Determine the (X, Y) coordinate at the center of the cell enclosing the given text.  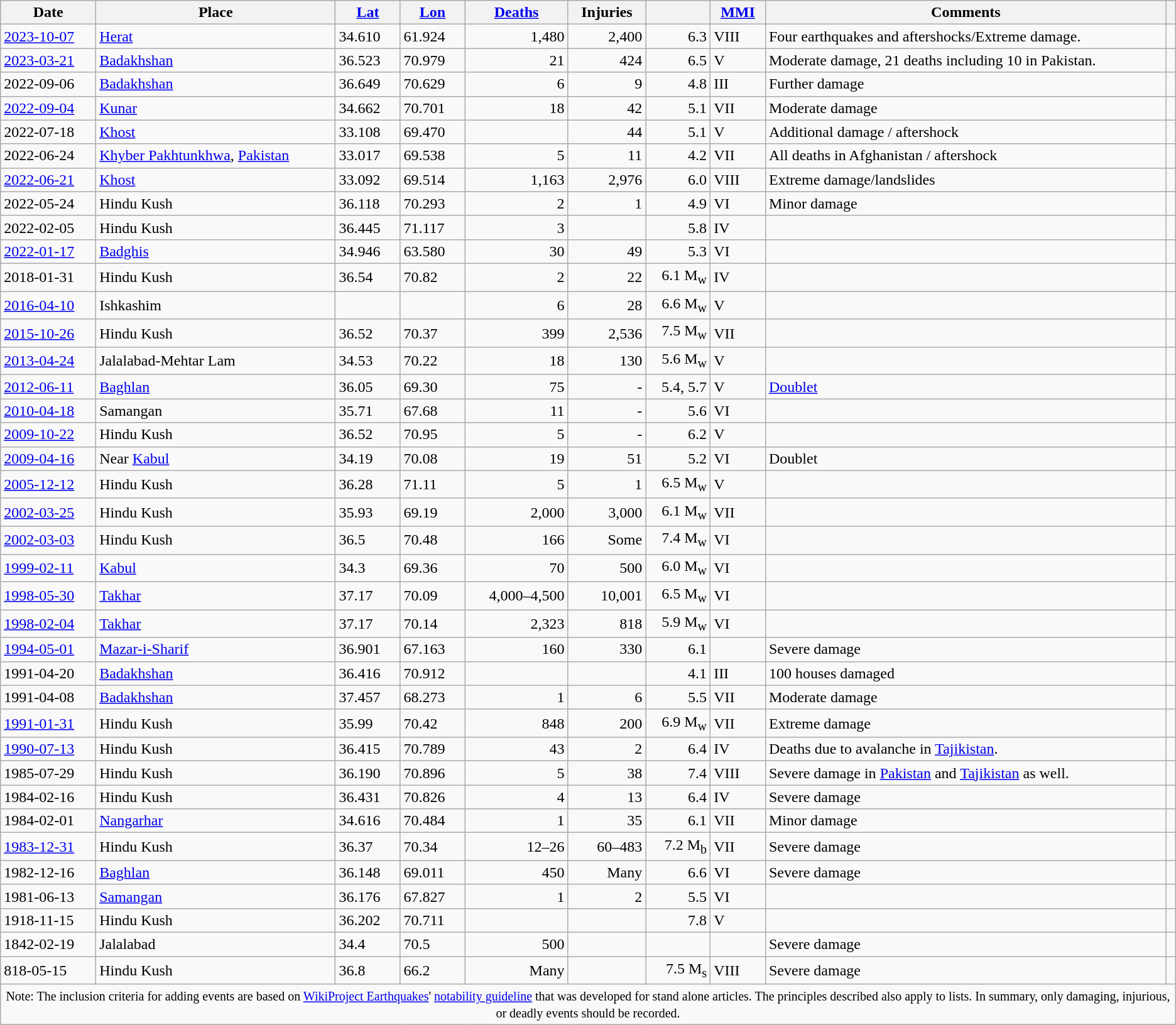
66.2 (432, 970)
Place (216, 13)
69.538 (432, 156)
34.53 (368, 361)
36.901 (368, 649)
Injuries (607, 13)
6.6 (678, 872)
69.514 (432, 180)
Some (607, 540)
7.2 Mb (678, 847)
2002-03-03 (48, 540)
2012-06-11 (48, 387)
1984-02-01 (48, 821)
36.28 (368, 484)
36.415 (368, 749)
36.37 (368, 847)
399 (516, 333)
2010-04-18 (48, 411)
7.4 (678, 773)
42 (607, 108)
36.148 (368, 872)
36.118 (368, 203)
9 (607, 84)
2009-04-16 (48, 458)
1991-01-31 (48, 723)
4.8 (678, 84)
36.190 (368, 773)
4.9 (678, 203)
Lat (368, 13)
70.912 (432, 673)
450 (516, 872)
Severe damage in Pakistan and Tajikistan as well. (966, 773)
Jalalabad-Mehtar Lam (216, 361)
2005-12-12 (48, 484)
70.82 (432, 277)
Comments (966, 13)
75 (516, 387)
Khyber Pakhtunkhwa, Pakistan (216, 156)
2022-01-17 (48, 251)
35.99 (368, 723)
Near Kabul (216, 458)
Moderate damage, 21 deaths including 10 in Pakistan. (966, 60)
166 (516, 540)
7.5 Mw (678, 333)
Deaths due to avalanche in Tajikistan. (966, 749)
70.34 (432, 847)
69.470 (432, 132)
63.580 (432, 251)
70.293 (432, 203)
6.3 (678, 36)
70.701 (432, 108)
6.5 (678, 60)
37.457 (368, 697)
19 (516, 458)
69.30 (432, 387)
1981-06-13 (48, 896)
34.946 (368, 251)
34.19 (368, 458)
13 (607, 797)
49 (607, 251)
61.924 (432, 36)
35 (607, 821)
70 (516, 568)
1991-04-20 (48, 673)
36.202 (368, 920)
1985-07-29 (48, 773)
7.8 (678, 920)
1982-12-16 (48, 872)
69.19 (432, 512)
3,000 (607, 512)
35.93 (368, 512)
2,000 (516, 512)
1,163 (516, 180)
848 (516, 723)
5.8 (678, 227)
67.163 (432, 649)
3 (516, 227)
Deaths (516, 13)
2018-01-31 (48, 277)
36.416 (368, 673)
70.629 (432, 84)
6.0 (678, 180)
10,001 (607, 595)
36.8 (368, 970)
Jalalabad (216, 944)
70.14 (432, 624)
5.6 (678, 411)
4 (516, 797)
43 (516, 749)
1984-02-16 (48, 797)
67.68 (432, 411)
Lon (432, 13)
6.2 (678, 435)
1990-07-13 (48, 749)
36.176 (368, 896)
68.273 (432, 697)
1998-05-30 (48, 595)
70.22 (432, 361)
1999-02-11 (48, 568)
1994-05-01 (48, 649)
2022-06-24 (48, 156)
70.711 (432, 920)
Herat (216, 36)
70.789 (432, 749)
2,976 (607, 180)
1918-11-15 (48, 920)
30 (516, 251)
69.011 (432, 872)
2022-05-24 (48, 203)
5.3 (678, 251)
7.5 Ms (678, 970)
70.08 (432, 458)
2023-10-07 (48, 36)
70.5 (432, 944)
44 (607, 132)
2023-03-21 (48, 60)
36.445 (368, 227)
Extreme damage (966, 723)
35.71 (368, 411)
33.108 (368, 132)
5.4, 5.7 (678, 387)
160 (516, 649)
330 (607, 649)
Four earthquakes and aftershocks/Extreme damage. (966, 36)
34.4 (368, 944)
70.37 (432, 333)
1842-02-19 (48, 944)
33.017 (368, 156)
70.09 (432, 595)
28 (607, 305)
2022-09-06 (48, 84)
2,323 (516, 624)
70.979 (432, 60)
2015-10-26 (48, 333)
1991-04-08 (48, 697)
7.4 Mw (678, 540)
MMI (738, 13)
36.523 (368, 60)
12–26 (516, 847)
70.826 (432, 797)
67.827 (432, 896)
Ishkashim (216, 305)
6.6 Mw (678, 305)
2,536 (607, 333)
100 houses damaged (966, 673)
200 (607, 723)
All deaths in Afghanistan / aftershock (966, 156)
2002-03-25 (48, 512)
36.649 (368, 84)
70.48 (432, 540)
36.5 (368, 540)
Nangarhar (216, 821)
70.896 (432, 773)
Additional damage / aftershock (966, 132)
1983-12-31 (48, 847)
424 (607, 60)
51 (607, 458)
6.0 Mw (678, 568)
Badghis (216, 251)
2009-10-22 (48, 435)
70.42 (432, 723)
71.11 (432, 484)
Further damage (966, 84)
2,400 (607, 36)
36.431 (368, 797)
2016-04-10 (48, 305)
818-05-15 (48, 970)
1998-02-04 (48, 624)
5.6 Mw (678, 361)
34.610 (368, 36)
34.662 (368, 108)
34.616 (368, 821)
818 (607, 624)
Extreme damage/landslides (966, 180)
2022-06-21 (48, 180)
34.3 (368, 568)
69.36 (432, 568)
2022-02-05 (48, 227)
5.9 Mw (678, 624)
130 (607, 361)
Kunar (216, 108)
2022-09-04 (48, 108)
4.1 (678, 673)
21 (516, 60)
2013-04-24 (48, 361)
6.9 Mw (678, 723)
38 (607, 773)
1,480 (516, 36)
5.2 (678, 458)
71.117 (432, 227)
22 (607, 277)
Kabul (216, 568)
33.092 (368, 180)
70.95 (432, 435)
4.2 (678, 156)
2022-07-18 (48, 132)
Date (48, 13)
4,000–4,500 (516, 595)
36.54 (368, 277)
60–483 (607, 847)
Mazar-i-Sharif (216, 649)
36.05 (368, 387)
70.484 (432, 821)
